Detect which cell encompasses the target text, then output its (x, y) center coordinate. 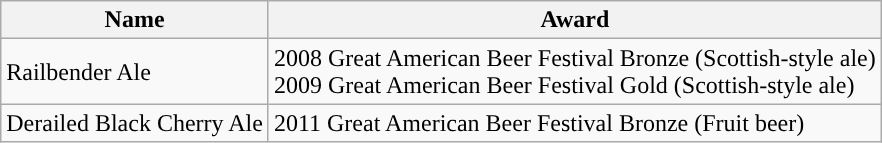
2011 Great American Beer Festival Bronze (Fruit beer) (574, 123)
Name (135, 20)
Derailed Black Cherry Ale (135, 123)
Award (574, 20)
2008 Great American Beer Festival Bronze (Scottish-style ale)2009 Great American Beer Festival Gold (Scottish-style ale) (574, 72)
Railbender Ale (135, 72)
